Capture the cell that displays the provided text and extract its [x, y] central coordinate. 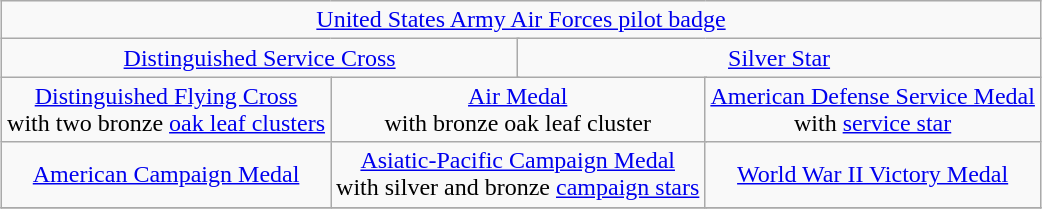
American Campaign Medal [166, 174]
Asiatic-Pacific Campaign Medalwith silver and bronze campaign stars [518, 174]
American Defense Service Medalwith service star [873, 110]
World War II Victory Medal [873, 174]
Silver Star [780, 58]
Distinguished Service Cross [260, 58]
United States Army Air Forces pilot badge [522, 20]
Air Medalwith bronze oak leaf cluster [518, 110]
Distinguished Flying Crosswith two bronze oak leaf clusters [166, 110]
